Determine the [X, Y] coordinate at the center of the cell enclosing the given text.  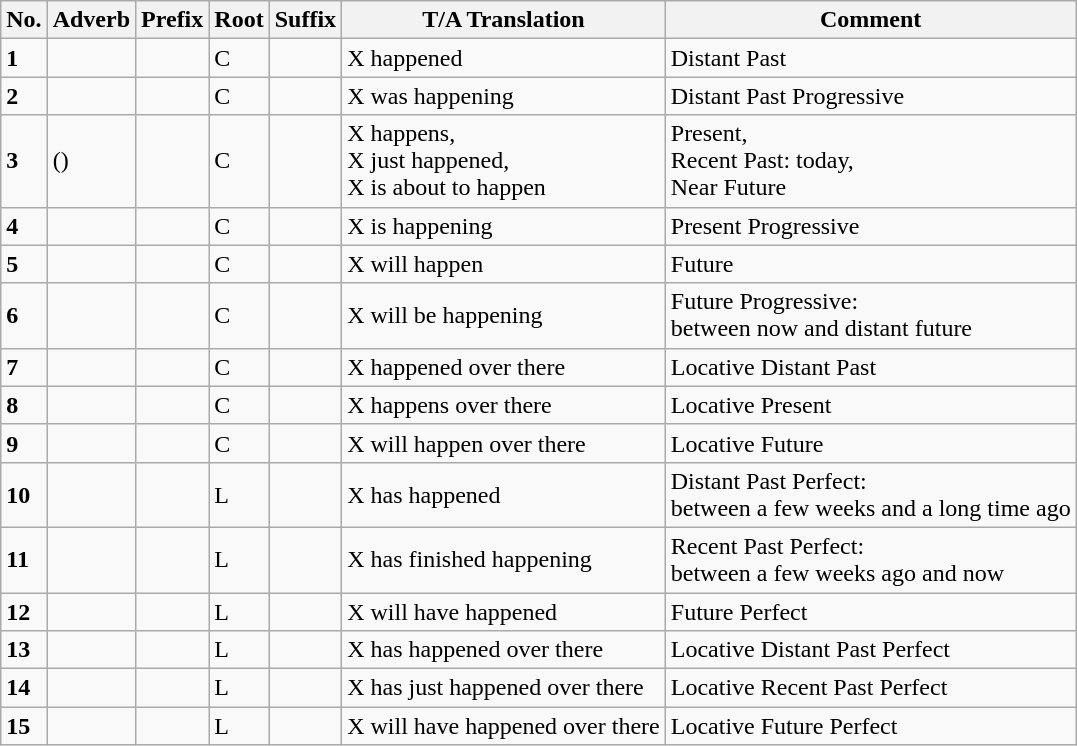
Future Perfect [870, 611]
1 [24, 58]
X has just happened over there [504, 688]
X will happen over there [504, 443]
11 [24, 560]
X happened [504, 58]
3 [24, 161]
Locative Distant Past Perfect [870, 650]
5 [24, 264]
X will be happening [504, 316]
15 [24, 726]
9 [24, 443]
Locative Future Perfect [870, 726]
X was happening [504, 96]
X has happened over there [504, 650]
Present Progressive [870, 226]
Suffix [305, 20]
Present,Recent Past: today,Near Future [870, 161]
Adverb [91, 20]
Distant Past [870, 58]
Comment [870, 20]
T/A Translation [504, 20]
2 [24, 96]
Root [239, 20]
Locative Present [870, 405]
() [91, 161]
X is happening [504, 226]
X happened over there [504, 367]
8 [24, 405]
X happens,X just happened,X is about to happen [504, 161]
12 [24, 611]
Locative Future [870, 443]
6 [24, 316]
X will have happened [504, 611]
No. [24, 20]
Future [870, 264]
Distant Past Perfect:between a few weeks and a long time ago [870, 494]
13 [24, 650]
Prefix [172, 20]
4 [24, 226]
Future Progressive:between now and distant future [870, 316]
X will happen [504, 264]
14 [24, 688]
X has happened [504, 494]
7 [24, 367]
Locative Recent Past Perfect [870, 688]
Locative Distant Past [870, 367]
X will have happened over there [504, 726]
X has finished happening [504, 560]
Recent Past Perfect:between a few weeks ago and now [870, 560]
10 [24, 494]
X happens over there [504, 405]
Distant Past Progressive [870, 96]
